Search for the cell housing the specified text and yield its (x, y) center coordinate. 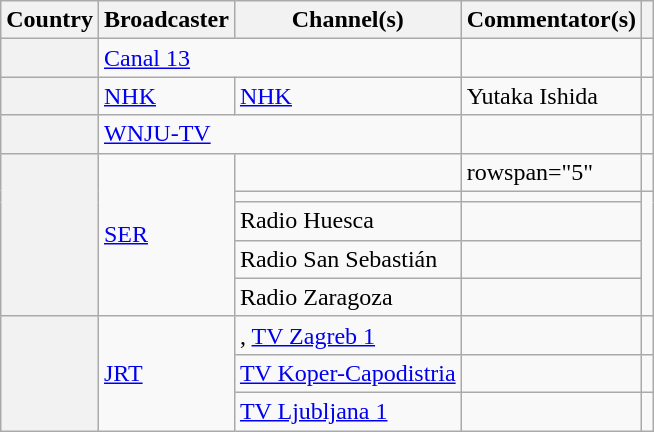
Radio Zaragoza (348, 297)
WNJU-TV (280, 134)
SER (166, 234)
Radio San Sebastián (348, 259)
Commentator(s) (551, 20)
JRT (166, 373)
Yutaka Ishida (551, 96)
TV Koper-Capodistria (348, 373)
Broadcaster (166, 20)
, TV Zagreb 1 (348, 335)
TV Ljubljana 1 (348, 411)
rowspan="5" (551, 172)
Radio Huesca (348, 221)
Channel(s) (348, 20)
Country (50, 20)
Canal 13 (280, 58)
